Return (x, y) of the center of cell containing provided text 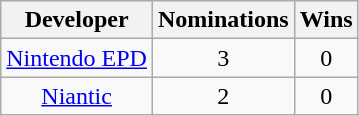
Developer (77, 20)
3 (223, 58)
Nominations (223, 20)
Nintendo EPD (77, 58)
Niantic (77, 96)
Wins (326, 20)
2 (223, 96)
